Pinpoint the cell where the given text exists, returning its (x, y) midpoint coordinate. 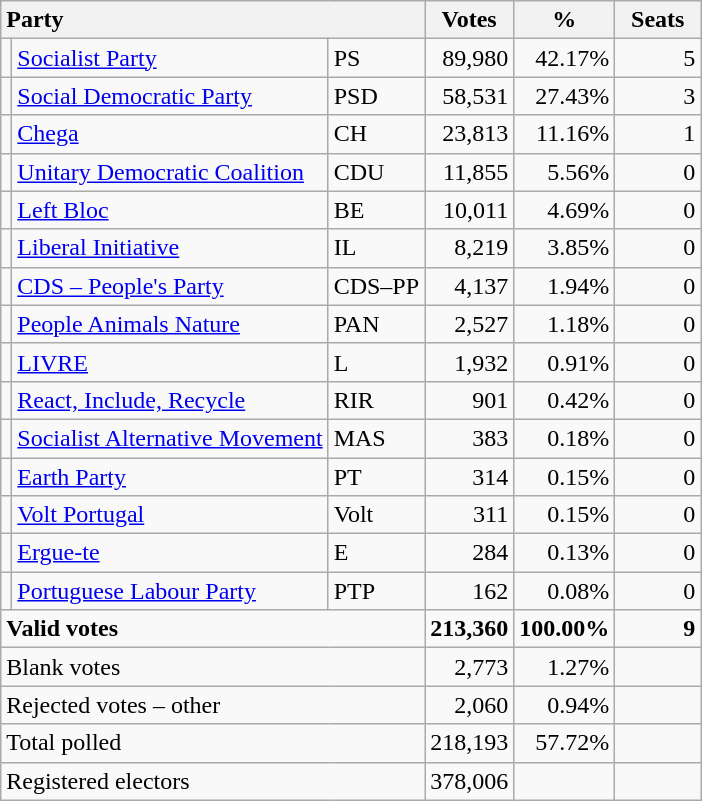
378,006 (470, 781)
3.85% (564, 248)
42.17% (564, 58)
5.56% (564, 172)
Left Bloc (170, 210)
314 (470, 477)
CDU (376, 172)
284 (470, 553)
1 (658, 134)
1.18% (564, 324)
100.00% (564, 629)
Unitary Democratic Coalition (170, 172)
PTP (376, 591)
CDS – People's Party (170, 286)
0.13% (564, 553)
8,219 (470, 248)
27.43% (564, 96)
Rejected votes – other (213, 705)
Earth Party (170, 477)
162 (470, 591)
% (564, 20)
Blank votes (213, 667)
Liberal Initiative (170, 248)
BE (376, 210)
Chega (170, 134)
RIR (376, 400)
58,531 (470, 96)
0.18% (564, 438)
1,932 (470, 362)
0.94% (564, 705)
1.27% (564, 667)
311 (470, 515)
PS (376, 58)
PAN (376, 324)
5 (658, 58)
CH (376, 134)
CDS–PP (376, 286)
Party (213, 20)
Socialist Party (170, 58)
E (376, 553)
Total polled (213, 743)
Registered electors (213, 781)
People Animals Nature (170, 324)
10,011 (470, 210)
383 (470, 438)
1.94% (564, 286)
Social Democratic Party (170, 96)
11,855 (470, 172)
React, Include, Recycle (170, 400)
4.69% (564, 210)
Volt Portugal (170, 515)
Socialist Alternative Movement (170, 438)
0.91% (564, 362)
PSD (376, 96)
Ergue-te (170, 553)
218,193 (470, 743)
213,360 (470, 629)
Valid votes (213, 629)
Portuguese Labour Party (170, 591)
0.08% (564, 591)
901 (470, 400)
89,980 (470, 58)
3 (658, 96)
2,527 (470, 324)
IL (376, 248)
Volt (376, 515)
LIVRE (170, 362)
MAS (376, 438)
4,137 (470, 286)
2,060 (470, 705)
23,813 (470, 134)
0.42% (564, 400)
11.16% (564, 134)
2,773 (470, 667)
L (376, 362)
Votes (470, 20)
9 (658, 629)
PT (376, 477)
Seats (658, 20)
57.72% (564, 743)
